Locate the cell with the specified text and output its [x, y] center coordinate. 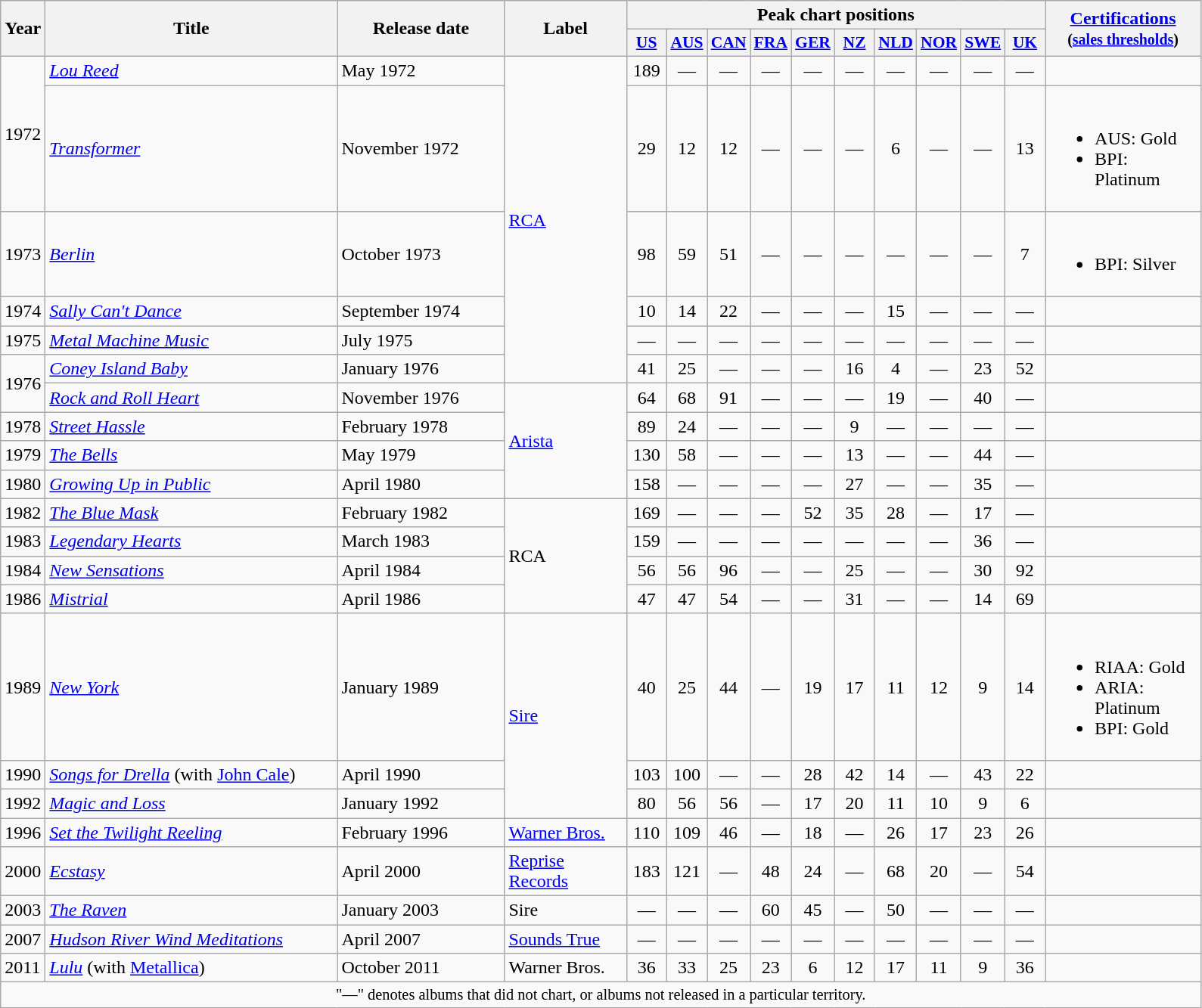
April 1980 [421, 484]
1976 [23, 383]
Street Hassle [191, 426]
130 [646, 455]
Title [191, 29]
GER [812, 43]
May 1972 [421, 70]
110 [646, 833]
May 1979 [421, 455]
Reprise Records [566, 871]
31 [855, 599]
AUS [687, 43]
New York [191, 687]
January 1989 [421, 687]
February 1996 [421, 833]
159 [646, 541]
The Bells [191, 455]
80 [646, 803]
SWE [983, 43]
BPI: Silver [1123, 254]
April 1990 [421, 774]
UK [1024, 43]
Label [566, 29]
Rock and Roll Heart [191, 398]
July 1975 [421, 340]
29 [646, 148]
February 1978 [421, 426]
1975 [23, 340]
Metal Machine Music [191, 340]
2011 [23, 968]
April 2000 [421, 871]
96 [729, 570]
15 [896, 312]
October 1973 [421, 254]
The Raven [191, 910]
April 1986 [421, 599]
1974 [23, 312]
45 [812, 910]
43 [983, 774]
1996 [23, 833]
Transformer [191, 148]
NLD [896, 43]
April 2007 [421, 939]
98 [646, 254]
Sally Can't Dance [191, 312]
169 [646, 513]
18 [812, 833]
46 [729, 833]
183 [646, 871]
Legendary Hearts [191, 541]
91 [729, 398]
November 1976 [421, 398]
158 [646, 484]
50 [896, 910]
The Blue Mask [191, 513]
October 2011 [421, 968]
"—" denotes albums that did not chart, or albums not released in a particular territory. [601, 995]
1972 [23, 133]
69 [1024, 599]
January 1992 [421, 803]
33 [687, 968]
Certifications(sales thresholds) [1123, 29]
1982 [23, 513]
48 [771, 871]
Release date [421, 29]
NOR [939, 43]
103 [646, 774]
1990 [23, 774]
100 [687, 774]
89 [646, 426]
Lulu (with Metallica) [191, 968]
121 [687, 871]
58 [687, 455]
March 1983 [421, 541]
February 1982 [421, 513]
1984 [23, 570]
92 [1024, 570]
Peak chart positions [836, 15]
Hudson River Wind Meditations [191, 939]
US [646, 43]
2003 [23, 910]
Year [23, 29]
189 [646, 70]
April 1984 [421, 570]
Berlin [191, 254]
Growing Up in Public [191, 484]
RIAA: GoldARIA: PlatinumBPI: Gold [1123, 687]
Set the Twilight Reeling [191, 833]
NZ [855, 43]
109 [687, 833]
4 [896, 369]
41 [646, 369]
Arista [566, 441]
7 [1024, 254]
Magic and Loss [191, 803]
1989 [23, 687]
1979 [23, 455]
1973 [23, 254]
Lou Reed [191, 70]
59 [687, 254]
Ecstasy [191, 871]
1978 [23, 426]
September 1974 [421, 312]
60 [771, 910]
1986 [23, 599]
Mistrial [191, 599]
Songs for Drella (with John Cale) [191, 774]
1980 [23, 484]
1983 [23, 541]
Coney Island Baby [191, 369]
January 2003 [421, 910]
2000 [23, 871]
27 [855, 484]
30 [983, 570]
AUS: GoldBPI: Platinum [1123, 148]
2007 [23, 939]
November 1972 [421, 148]
64 [646, 398]
51 [729, 254]
42 [855, 774]
New Sensations [191, 570]
16 [855, 369]
1992 [23, 803]
January 1976 [421, 369]
FRA [771, 43]
CAN [729, 43]
Sounds True [566, 939]
